Output the (X, Y) coordinate of the center of the cell containing the given text.  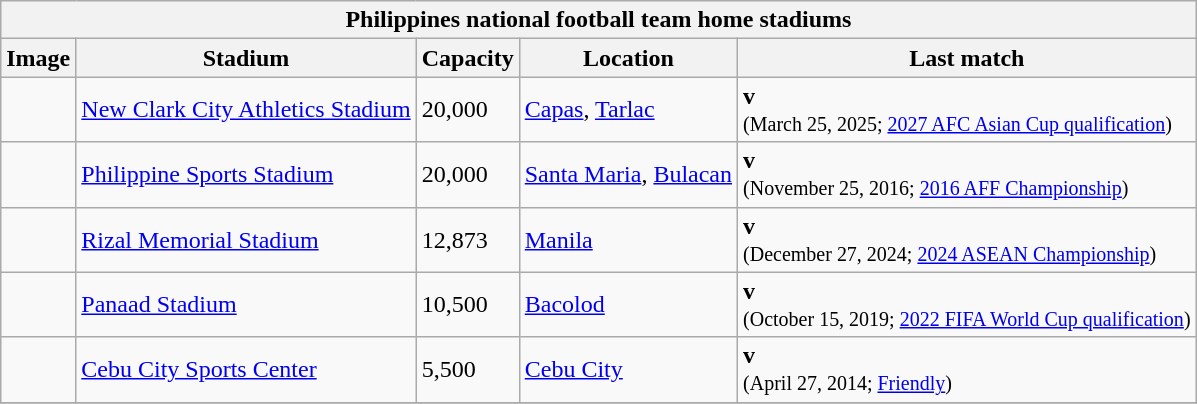
5,500 (468, 370)
Location (628, 58)
Capas, Tarlac (628, 110)
v (December 27, 2024; 2024 ASEAN Championship) (968, 240)
v (November 25, 2016; 2016 AFF Championship) (968, 174)
10,500 (468, 304)
Philippines national football team home stadiums (598, 20)
Image (38, 58)
Santa Maria, Bulacan (628, 174)
Cebu City (628, 370)
Stadium (246, 58)
Cebu City Sports Center (246, 370)
Philippine Sports Stadium (246, 174)
v (March 25, 2025; 2027 AFC Asian Cup qualification) (968, 110)
12,873 (468, 240)
Bacolod (628, 304)
v (April 27, 2014; Friendly) (968, 370)
New Clark City Athletics Stadium (246, 110)
v (October 15, 2019; 2022 FIFA World Cup qualification) (968, 304)
Rizal Memorial Stadium (246, 240)
Last match (968, 58)
Manila (628, 240)
Panaad Stadium (246, 304)
Capacity (468, 58)
